Provide the [X, Y] coordinate of the cell's center where the given text is located.  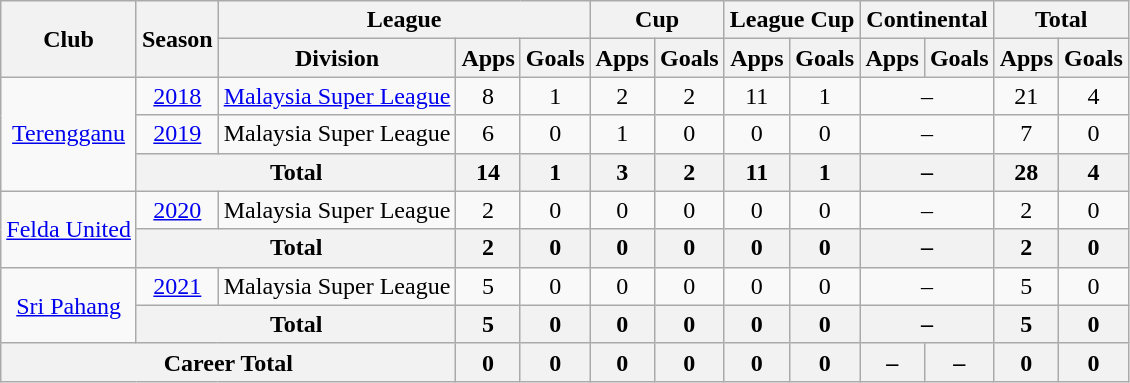
Career Total [228, 362]
League Cup [792, 20]
2021 [177, 286]
Continental [927, 20]
League [404, 20]
Cup [657, 20]
Season [177, 39]
2020 [177, 210]
Club [69, 39]
3 [622, 172]
Felda United [69, 229]
8 [488, 96]
2018 [177, 96]
Sri Pahang [69, 305]
Division [337, 58]
28 [1026, 172]
6 [488, 134]
2019 [177, 134]
Terengganu [69, 134]
21 [1026, 96]
14 [488, 172]
7 [1026, 134]
